Locate the cell with the specified text and output its [x, y] center coordinate. 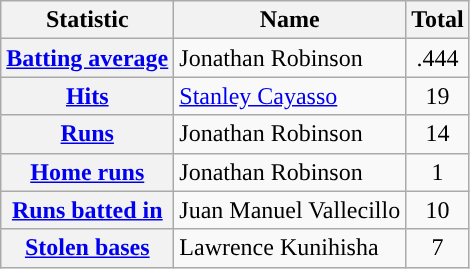
10 [438, 210]
7 [438, 248]
14 [438, 134]
Statistic [88, 20]
Total [438, 20]
1 [438, 172]
Runs batted in [88, 210]
Lawrence Kunihisha [290, 248]
.444 [438, 58]
Batting average [88, 58]
Runs [88, 134]
Stolen bases [88, 248]
Juan Manuel Vallecillo [290, 210]
19 [438, 96]
Hits [88, 96]
Home runs [88, 172]
Stanley Cayasso [290, 96]
Name [290, 20]
